Output the [x, y] coordinate of the center of the cell containing the given text.  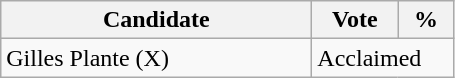
Candidate [156, 20]
Vote [355, 20]
Gilles Plante (X) [156, 58]
% [426, 20]
Acclaimed [383, 58]
